Determine the [X, Y] coordinate at the center of the cell enclosing the given text.  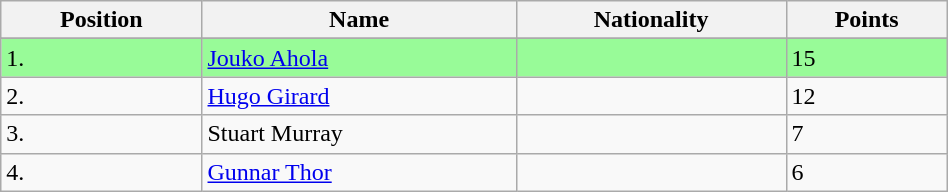
4. [102, 172]
Nationality [651, 20]
2. [102, 96]
Gunnar Thor [359, 172]
15 [866, 58]
Position [102, 20]
12 [866, 96]
Name [359, 20]
Stuart Murray [359, 134]
7 [866, 134]
3. [102, 134]
6 [866, 172]
Points [866, 20]
Hugo Girard [359, 96]
1. [102, 58]
Jouko Ahola [359, 58]
